Search for the cell housing the specified text and yield its (X, Y) center coordinate. 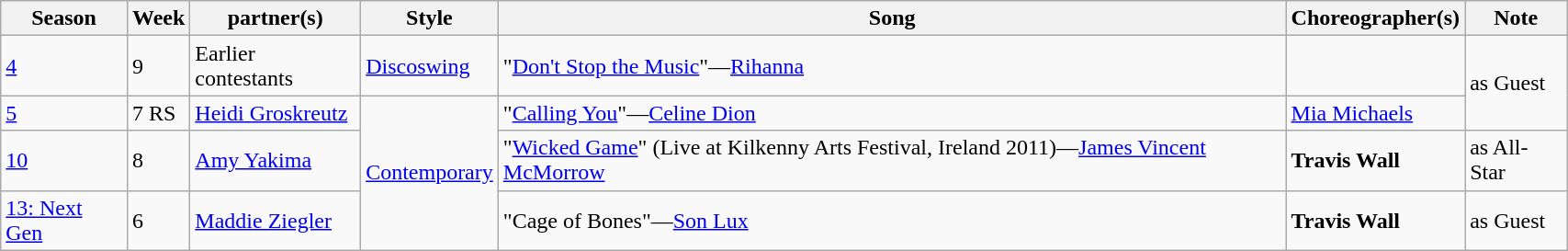
Earlier contestants (276, 66)
7 RS (158, 113)
8 (158, 160)
Amy Yakima (276, 160)
Choreographer(s) (1376, 18)
Contemporary (430, 173)
Week (158, 18)
Style (430, 18)
as All-Star (1516, 160)
9 (158, 66)
"Cage of Bones"—Son Lux (892, 221)
Note (1516, 18)
Maddie Ziegler (276, 221)
Discoswing (430, 66)
"Don't Stop the Music"—Rihanna (892, 66)
10 (64, 160)
partner(s) (276, 18)
Season (64, 18)
"Wicked Game" (Live at Kilkenny Arts Festival, Ireland 2011)—James Vincent McMorrow (892, 160)
13: Next Gen (64, 221)
6 (158, 221)
Song (892, 18)
Mia Michaels (1376, 113)
4 (64, 66)
5 (64, 113)
"Calling You"—Celine Dion (892, 113)
Heidi Groskreutz (276, 113)
